Output the [x, y] coordinate of the center of the cell containing the given text.  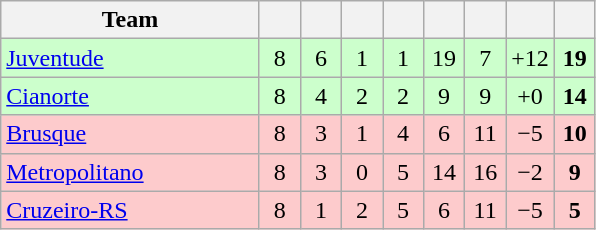
Cruzeiro-RS [130, 210]
16 [486, 172]
Juventude [130, 58]
Team [130, 20]
Brusque [130, 134]
0 [362, 172]
10 [574, 134]
Cianorte [130, 96]
+12 [530, 58]
Metropolitano [130, 172]
7 [486, 58]
−2 [530, 172]
+0 [530, 96]
